Determine the (x, y) coordinate at the center of the cell enclosing the given text.  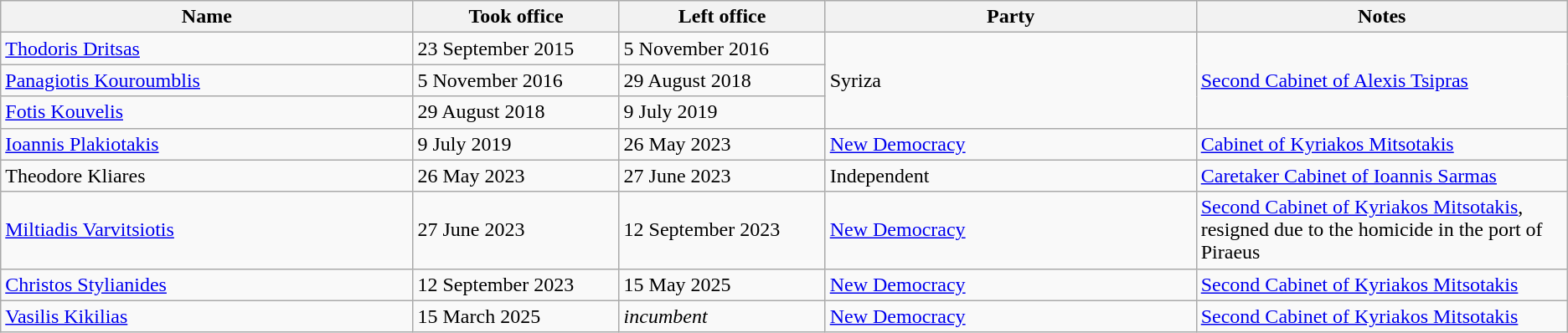
15 March 2025 (516, 316)
Independent (1010, 176)
Took office (516, 17)
Panagiotis Kouroumblis (207, 80)
Cabinet of Kyriakos Mitsotakis (1382, 144)
Caretaker Cabinet of Ioannis Sarmas (1382, 176)
Fotis Kouvelis (207, 112)
Left office (722, 17)
Name (207, 17)
Miltiadis Varvitsiotis (207, 230)
Syriza (1010, 80)
15 May 2025 (722, 284)
Ioannis Plakiotakis (207, 144)
Theodore Kliares (207, 176)
Second Cabinet of Kyriakos Mitsotakis, resigned due to the homicide in the port of Piraeus (1382, 230)
Second Cabinet of Alexis Tsipras (1382, 80)
Party (1010, 17)
Vasilis Kikilias (207, 316)
Notes (1382, 17)
Christos Stylianides (207, 284)
Thodoris Dritsas (207, 49)
23 September 2015 (516, 49)
incumbent (722, 316)
